For the text-containing cell, return its midpoint in [x, y] coordinate format. 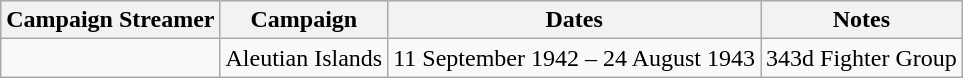
Campaign Streamer [110, 20]
343d Fighter Group [862, 58]
Aleutian Islands [304, 58]
Campaign [304, 20]
11 September 1942 – 24 August 1943 [574, 58]
Notes [862, 20]
Dates [574, 20]
